Return [x, y] of the center of cell containing provided text 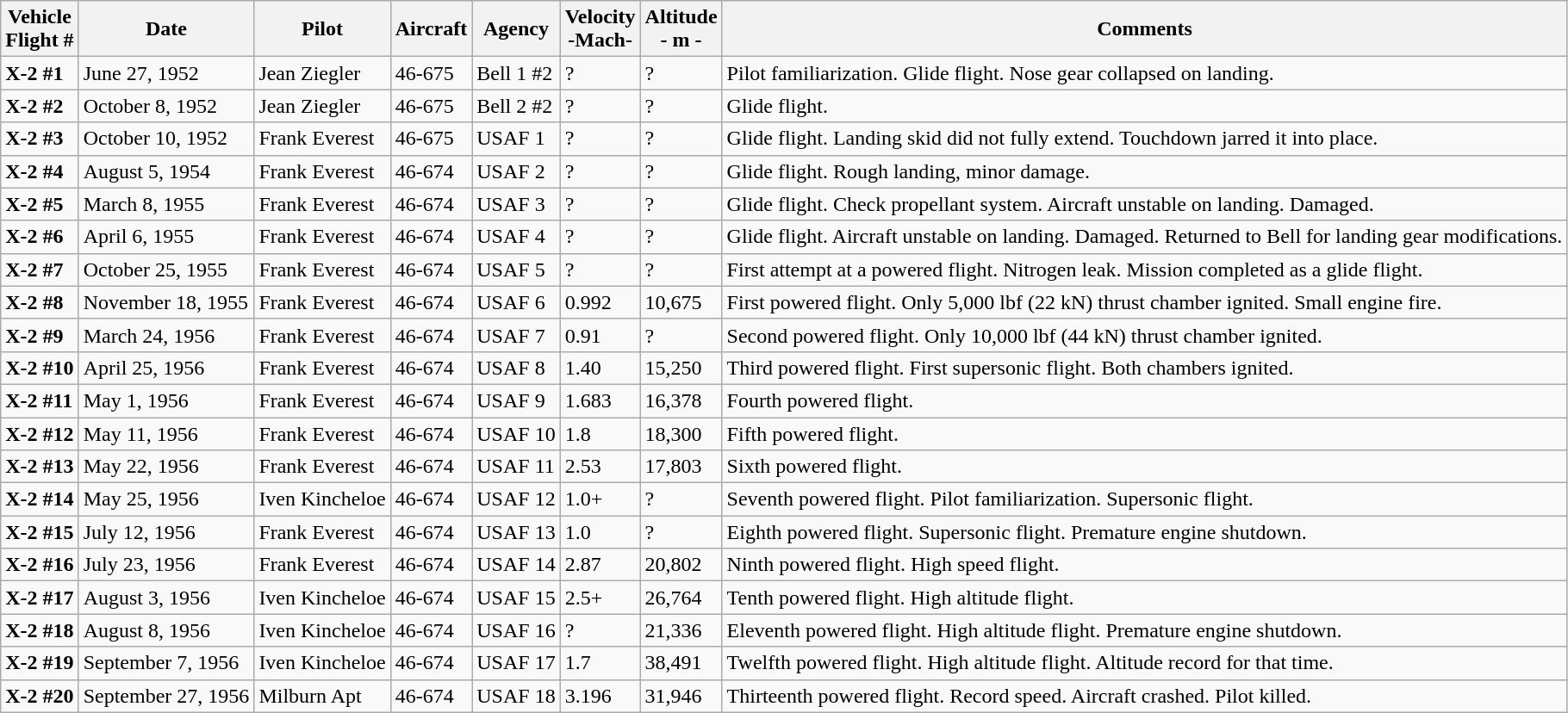
USAF 2 [516, 171]
X-2 #17 [40, 598]
USAF 8 [516, 368]
1.0+ [600, 499]
X-2 #18 [40, 630]
November 18, 1955 [166, 302]
17,803 [681, 467]
Thirteenth powered flight. Record speed. Aircraft crashed. Pilot killed. [1144, 696]
31,946 [681, 696]
X-2 #4 [40, 171]
X-2 #6 [40, 237]
Comments [1144, 29]
2.87 [600, 565]
Fourth powered flight. [1144, 400]
Fifth powered flight. [1144, 433]
Ninth powered flight. High speed flight. [1144, 565]
September 7, 1956 [166, 663]
June 27, 1952 [166, 73]
May 25, 1956 [166, 499]
USAF 3 [516, 204]
August 3, 1956 [166, 598]
Tenth powered flight. High altitude flight. [1144, 598]
Twelfth powered flight. High altitude flight. Altitude record for that time. [1144, 663]
16,378 [681, 400]
X-2 #16 [40, 565]
0.992 [600, 302]
April 25, 1956 [166, 368]
Glide flight. Check propellant system. Aircraft unstable on landing. Damaged. [1144, 204]
First powered flight. Only 5,000 lbf (22 kN) thrust chamber ignited. Small engine fire. [1144, 302]
1.40 [600, 368]
2.5+ [600, 598]
August 5, 1954 [166, 171]
Glide flight. Aircraft unstable on landing. Damaged. Returned to Bell for landing gear modifications. [1144, 237]
October 25, 1955 [166, 270]
X-2 #12 [40, 433]
1.7 [600, 663]
X-2 #19 [40, 663]
Velocity-Mach- [600, 29]
USAF 1 [516, 139]
3.196 [600, 696]
March 24, 1956 [166, 335]
USAF 18 [516, 696]
March 8, 1955 [166, 204]
Aircraft [431, 29]
X-2 #2 [40, 106]
Agency [516, 29]
July 12, 1956 [166, 532]
USAF 13 [516, 532]
X-2 #7 [40, 270]
10,675 [681, 302]
USAF 4 [516, 237]
X-2 #13 [40, 467]
September 27, 1956 [166, 696]
X-2 #3 [40, 139]
Pilot [322, 29]
May 22, 1956 [166, 467]
38,491 [681, 663]
1.8 [600, 433]
USAF 11 [516, 467]
Third powered flight. First supersonic flight. Both chambers ignited. [1144, 368]
21,336 [681, 630]
Seventh powered flight. Pilot familiarization. Supersonic flight. [1144, 499]
USAF 16 [516, 630]
April 6, 1955 [166, 237]
USAF 6 [516, 302]
X-2 #11 [40, 400]
X-2 #14 [40, 499]
Eleventh powered flight. High altitude flight. Premature engine shutdown. [1144, 630]
USAF 7 [516, 335]
Altitude- m - [681, 29]
Milburn Apt [322, 696]
VehicleFlight # [40, 29]
USAF 12 [516, 499]
USAF 15 [516, 598]
Glide flight. Rough landing, minor damage. [1144, 171]
Eighth powered flight. Supersonic flight. Premature engine shutdown. [1144, 532]
July 23, 1956 [166, 565]
15,250 [681, 368]
X-2 #5 [40, 204]
USAF 14 [516, 565]
X-2 #1 [40, 73]
X-2 #8 [40, 302]
Second powered flight. Only 10,000 lbf (44 kN) thrust chamber ignited. [1144, 335]
1.683 [600, 400]
1.0 [600, 532]
August 8, 1956 [166, 630]
USAF 17 [516, 663]
26,764 [681, 598]
0.91 [600, 335]
May 11, 1956 [166, 433]
Glide flight. [1144, 106]
Bell 2 #2 [516, 106]
USAF 9 [516, 400]
X-2 #10 [40, 368]
USAF 5 [516, 270]
May 1, 1956 [166, 400]
Bell 1 #2 [516, 73]
X-2 #20 [40, 696]
First attempt at a powered flight. Nitrogen leak. Mission completed as a glide flight. [1144, 270]
X-2 #9 [40, 335]
Glide flight. Landing skid did not fully extend. Touchdown jarred it into place. [1144, 139]
Sixth powered flight. [1144, 467]
USAF 10 [516, 433]
October 10, 1952 [166, 139]
20,802 [681, 565]
Pilot familiarization. Glide flight. Nose gear collapsed on landing. [1144, 73]
October 8, 1952 [166, 106]
2.53 [600, 467]
Date [166, 29]
X-2 #15 [40, 532]
18,300 [681, 433]
